For the text-containing cell, return its midpoint in (x, y) coordinate format. 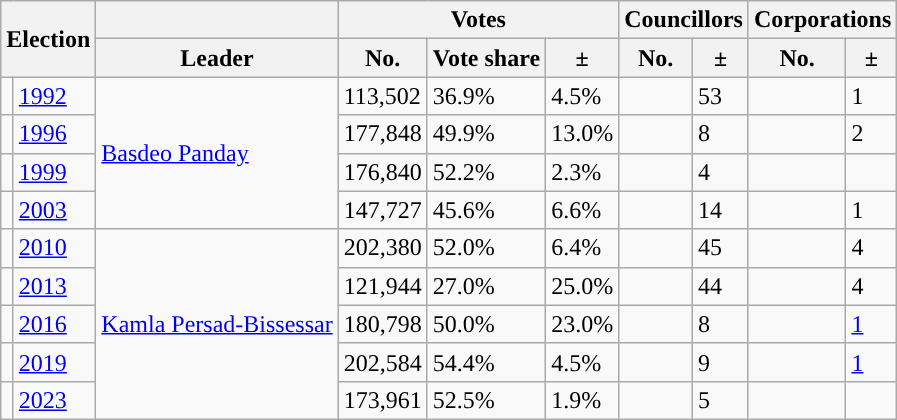
45 (721, 248)
2013 (54, 286)
25.0% (582, 286)
176,840 (382, 172)
13.0% (582, 134)
6.6% (582, 210)
113,502 (382, 96)
49.9% (486, 134)
2010 (54, 248)
52.0% (486, 248)
45.6% (486, 210)
5 (721, 400)
Leader (217, 58)
Councillors (684, 20)
14 (721, 210)
121,944 (382, 286)
2003 (54, 210)
50.0% (486, 324)
53 (721, 96)
9 (721, 362)
202,380 (382, 248)
Votes (478, 20)
180,798 (382, 324)
Basdeo Panday (217, 153)
52.5% (486, 400)
2016 (54, 324)
202,584 (382, 362)
52.2% (486, 172)
2 (872, 134)
2.3% (582, 172)
Corporations (822, 20)
2023 (54, 400)
Election (48, 39)
1.9% (582, 400)
27.0% (486, 286)
2019 (54, 362)
1992 (54, 96)
1999 (54, 172)
173,961 (382, 400)
1996 (54, 134)
147,727 (382, 210)
54.4% (486, 362)
36.9% (486, 96)
23.0% (582, 324)
Vote share (486, 58)
Kamla Persad-Bissessar (217, 324)
6.4% (582, 248)
177,848 (382, 134)
44 (721, 286)
